Extract the [x, y] coordinate from the center of the cell holding the provided text.  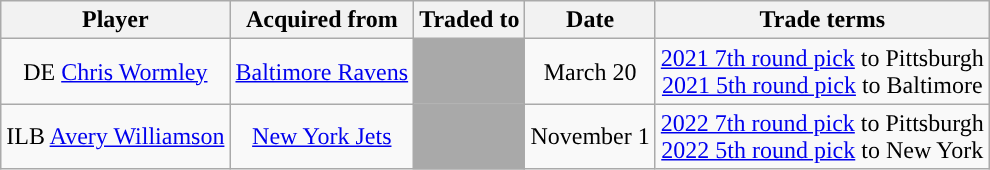
November 1 [590, 136]
Date [590, 20]
Baltimore Ravens [322, 72]
Trade terms [822, 20]
Acquired from [322, 20]
March 20 [590, 72]
DE Chris Wormley [116, 72]
2021 7th round pick to Pittsburgh2021 5th round pick to Baltimore [822, 72]
ILB Avery Williamson [116, 136]
Player [116, 20]
Traded to [470, 20]
New York Jets [322, 136]
2022 7th round pick to Pittsburgh2022 5th round pick to New York [822, 136]
